Search for the cell housing the specified text and yield its (X, Y) center coordinate. 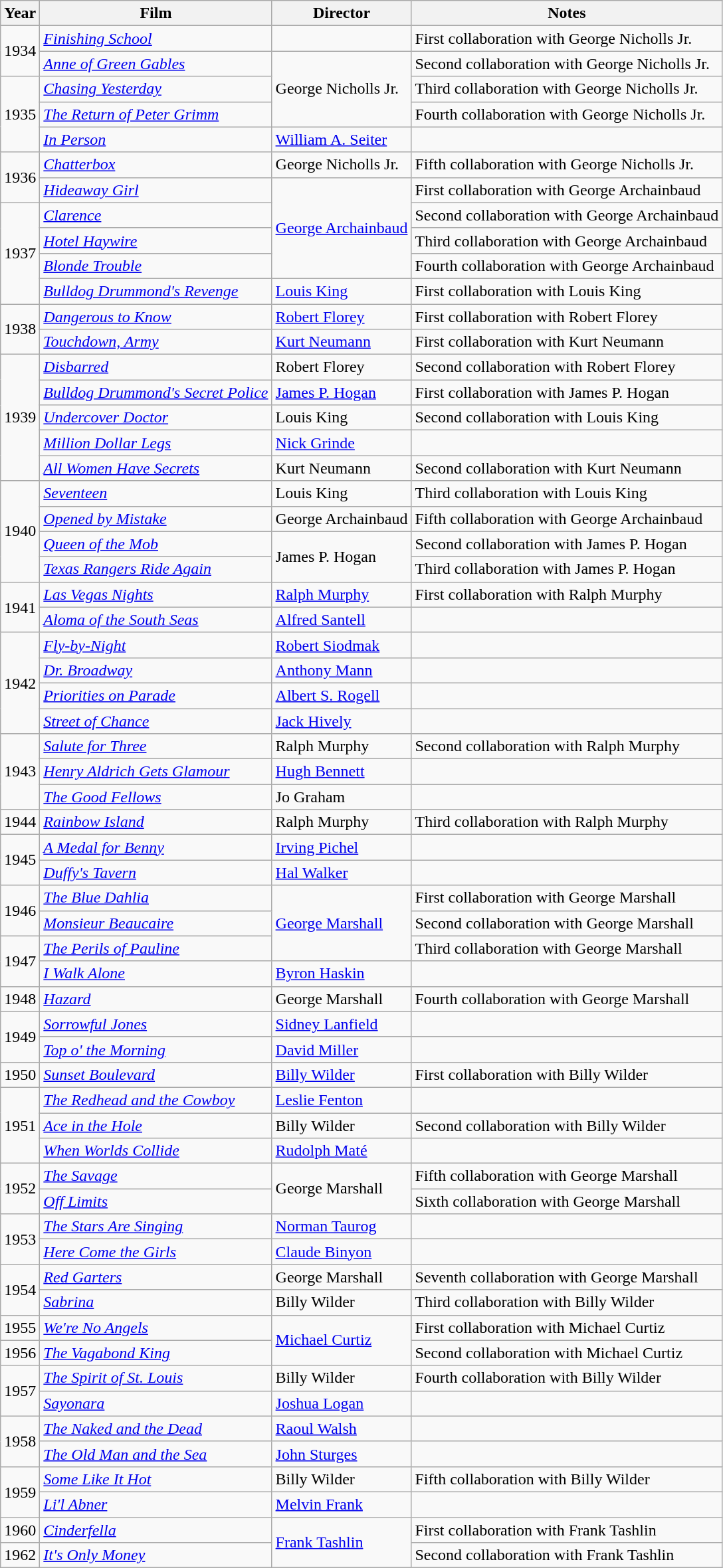
Alfred Santell (342, 620)
Duffy's Tavern (155, 873)
Second collaboration with Frank Tashlin (567, 1555)
First collaboration with George Archainbaud (567, 190)
All Women Have Secrets (155, 468)
The Savage (155, 1176)
Nick Grinde (342, 443)
Fifth collaboration with George Nicholls Jr. (567, 165)
The Spirit of St. Louis (155, 1378)
1951 (20, 1125)
Dangerous to Know (155, 317)
1941 (20, 607)
1958 (20, 1441)
Anthony Mann (342, 670)
Clarence (155, 215)
First collaboration with George Marshall (567, 898)
Chasing Yesterday (155, 89)
Year (20, 13)
Byron Haskin (342, 974)
Salute for Three (155, 746)
Michael Curtiz (342, 1340)
1944 (20, 822)
Henry Aldrich Gets Glamour (155, 772)
1953 (20, 1239)
1947 (20, 961)
Some Like It Hot (155, 1479)
Bulldog Drummond's Secret Police (155, 392)
Second collaboration with George Archainbaud (567, 215)
Sabrina (155, 1302)
The Good Fellows (155, 797)
Norman Taurog (342, 1227)
Anne of Green Gables (155, 64)
Joshua Logan (342, 1403)
Fifth collaboration with Billy Wilder (567, 1479)
Second collaboration with Robert Florey (567, 367)
Hal Walker (342, 873)
The Return of Peter Grimm (155, 114)
Chatterbox (155, 165)
Fourth collaboration with George Archainbaud (567, 266)
Priorities on Parade (155, 695)
Touchdown, Army (155, 342)
Rainbow Island (155, 822)
When Worlds Collide (155, 1151)
Top o' the Morning (155, 1049)
1946 (20, 911)
The Old Man and the Sea (155, 1454)
Disbarred (155, 367)
Opened by Mistake (155, 519)
Fifth collaboration with George Marshall (567, 1176)
First collaboration with Frank Tashlin (567, 1529)
A Medal for Benny (155, 847)
We're No Angels (155, 1328)
1959 (20, 1492)
First collaboration with Billy Wilder (567, 1075)
Jo Graham (342, 797)
1950 (20, 1075)
First collaboration with George Nicholls Jr. (567, 39)
The Perils of Pauline (155, 948)
Irving Pichel (342, 847)
Albert S. Rogell (342, 695)
1934 (20, 51)
Frank Tashlin (342, 1542)
Third collaboration with George Marshall (567, 948)
Monsieur Beaucaire (155, 923)
David Miller (342, 1049)
I Walk Alone (155, 974)
The Stars Are Singing (155, 1227)
1962 (20, 1555)
1940 (20, 531)
First collaboration with Robert Florey (567, 317)
The Blue Dahlia (155, 898)
Off Limits (155, 1201)
In Person (155, 139)
Jack Hively (342, 721)
Rudolph Maté (342, 1151)
Fourth collaboration with George Marshall (567, 999)
Texas Rangers Ride Again (155, 569)
Second collaboration with James P. Hogan (567, 544)
Fifth collaboration with George Archainbaud (567, 519)
Second collaboration with Louis King (567, 418)
Sunset Boulevard (155, 1075)
Street of Chance (155, 721)
Second collaboration with Michael Curtiz (567, 1353)
Bulldog Drummond's Revenge (155, 291)
1955 (20, 1328)
Sayonara (155, 1403)
Cinderfella (155, 1529)
Sidney Lanfield (342, 1024)
First collaboration with James P. Hogan (567, 392)
Fly-by-Night (155, 645)
Hazard (155, 999)
Red Garters (155, 1277)
Finishing School (155, 39)
Hideaway Girl (155, 190)
1952 (20, 1189)
Fourth collaboration with Billy Wilder (567, 1378)
The Naked and the Dead (155, 1429)
1948 (20, 999)
First collaboration with Louis King (567, 291)
1949 (20, 1037)
Hotel Haywire (155, 240)
Sorrowful Jones (155, 1024)
1960 (20, 1529)
Undercover Doctor (155, 418)
Raoul Walsh (342, 1429)
1939 (20, 418)
Second collaboration with Ralph Murphy (567, 746)
Ace in the Hole (155, 1126)
Third collaboration with Louis King (567, 493)
The Redhead and the Cowboy (155, 1100)
1935 (20, 114)
Notes (567, 13)
1956 (20, 1353)
Third collaboration with George Nicholls Jr. (567, 89)
Blonde Trouble (155, 266)
Third collaboration with Billy Wilder (567, 1302)
Leslie Fenton (342, 1100)
Third collaboration with James P. Hogan (567, 569)
Aloma of the South Seas (155, 620)
Sixth collaboration with George Marshall (567, 1201)
First collaboration with Michael Curtiz (567, 1328)
Seventeen (155, 493)
1954 (20, 1290)
Dr. Broadway (155, 670)
1936 (20, 177)
Claude Binyon (342, 1252)
Las Vegas Nights (155, 594)
1937 (20, 253)
1943 (20, 772)
Second collaboration with Kurt Neumann (567, 468)
1945 (20, 860)
Queen of the Mob (155, 544)
Second collaboration with George Nicholls Jr. (567, 64)
Melvin Frank (342, 1504)
First collaboration with Ralph Murphy (567, 594)
The Vagabond King (155, 1353)
William A. Seiter (342, 139)
Director (342, 13)
Film (155, 13)
First collaboration with Kurt Neumann (567, 342)
1938 (20, 329)
Million Dollar Legs (155, 443)
Li'l Abner (155, 1504)
It's Only Money (155, 1555)
Second collaboration with George Marshall (567, 923)
Robert Siodmak (342, 645)
1957 (20, 1391)
1942 (20, 683)
Seventh collaboration with George Marshall (567, 1277)
Second collaboration with Billy Wilder (567, 1126)
Third collaboration with Ralph Murphy (567, 822)
Third collaboration with George Archainbaud (567, 240)
Fourth collaboration with George Nicholls Jr. (567, 114)
Here Come the Girls (155, 1252)
John Sturges (342, 1454)
Hugh Bennett (342, 772)
